Search for the cell housing the specified text and yield its (X, Y) center coordinate. 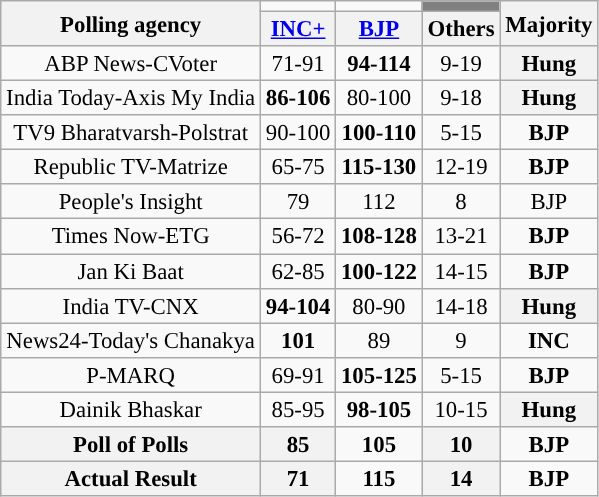
80-100 (380, 98)
14 (461, 478)
89 (380, 340)
79 (298, 202)
Times Now-ETG (131, 236)
10-15 (461, 410)
9 (461, 340)
115 (380, 478)
ABP News-CVoter (131, 64)
80-90 (380, 306)
10 (461, 444)
71-91 (298, 64)
100-122 (380, 272)
India TV-CNX (131, 306)
8 (461, 202)
Actual Result (131, 478)
Poll of Polls (131, 444)
98-105 (380, 410)
90-100 (298, 132)
Dainik Bhaskar (131, 410)
Others (461, 30)
Polling agency (131, 24)
14-18 (461, 306)
14-15 (461, 272)
9-18 (461, 98)
71 (298, 478)
115-130 (380, 168)
9-19 (461, 64)
56-72 (298, 236)
94-104 (298, 306)
65-75 (298, 168)
People's Insight (131, 202)
94-114 (380, 64)
Republic TV-Matrize (131, 168)
69-91 (298, 374)
105-125 (380, 374)
86-106 (298, 98)
105 (380, 444)
Majority (549, 24)
100-110 (380, 132)
TV9 Bharatvarsh-Polstrat (131, 132)
112 (380, 202)
85 (298, 444)
News24-Today's Chanakya (131, 340)
101 (298, 340)
Jan Ki Baat (131, 272)
INC (549, 340)
P-MARQ (131, 374)
13-21 (461, 236)
India Today-Axis My India (131, 98)
108-128 (380, 236)
62-85 (298, 272)
12-19 (461, 168)
85-95 (298, 410)
INC+ (298, 30)
